Extract the [x, y] coordinate from the center of the cell holding the provided text.  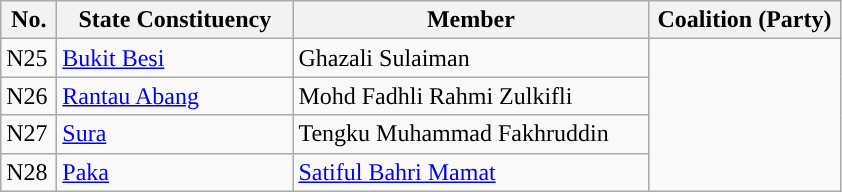
Satiful Bahri Mamat [471, 172]
N25 [29, 58]
N27 [29, 134]
N28 [29, 172]
N26 [29, 96]
Sura [175, 134]
No. [29, 20]
Member [471, 20]
State Constituency [175, 20]
Paka [175, 172]
Coalition (Party) [744, 20]
Bukit Besi [175, 58]
Ghazali Sulaiman [471, 58]
Tengku Muhammad Fakhruddin [471, 134]
Mohd Fadhli Rahmi Zulkifli [471, 96]
Rantau Abang [175, 96]
